Search for the cell housing the specified text and yield its [X, Y] center coordinate. 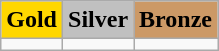
Gold [32, 20]
Bronze [176, 20]
Silver [98, 20]
